Detect which cell encompasses the target text, then output its [x, y] center coordinate. 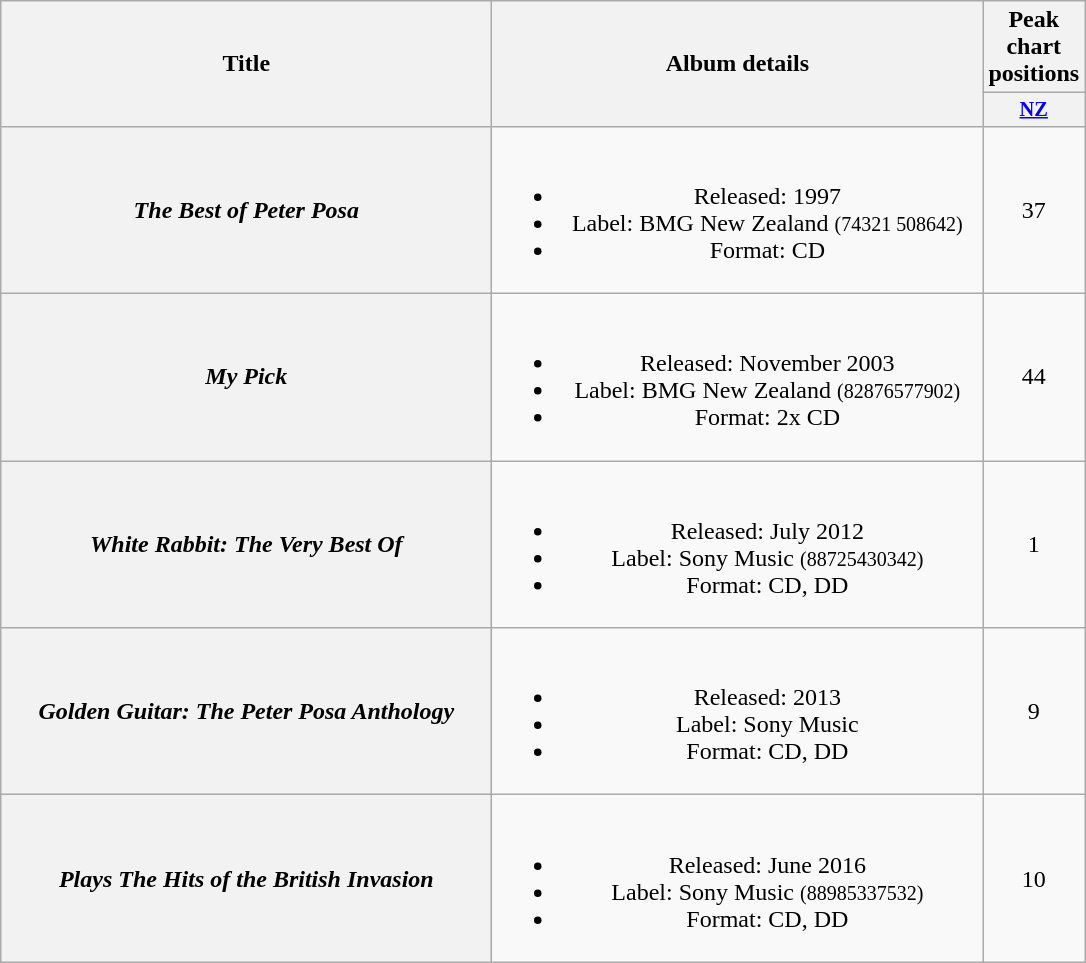
37 [1034, 210]
Released: July 2012Label: Sony Music (88725430342)Format: CD, DD [738, 544]
Golden Guitar: The Peter Posa Anthology [246, 712]
Peak chartpositions [1034, 47]
Released: 2013Label: Sony MusicFormat: CD, DD [738, 712]
The Best of Peter Posa [246, 210]
1 [1034, 544]
Plays The Hits of the British Invasion [246, 878]
NZ [1034, 110]
Title [246, 64]
Released: 1997Label: BMG New Zealand (74321 508642)Format: CD [738, 210]
Released: November 2003Label: BMG New Zealand (82876577902)Format: 2x CD [738, 378]
Released: June 2016Label: Sony Music (88985337532)Format: CD, DD [738, 878]
White Rabbit: The Very Best Of [246, 544]
44 [1034, 378]
Album details [738, 64]
9 [1034, 712]
10 [1034, 878]
My Pick [246, 378]
